Extract the (X, Y) coordinate from the center of the cell holding the provided text.  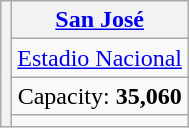
Estadio Nacional (100, 58)
San José (100, 20)
Capacity: 35,060 (100, 96)
